Pinpoint the cell where the given text exists, returning its [X, Y] midpoint coordinate. 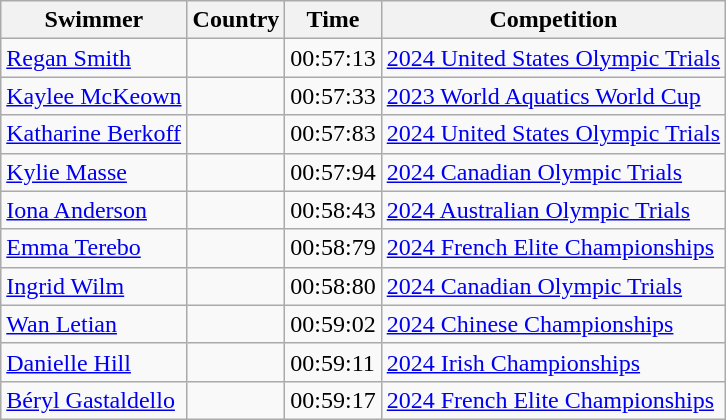
Béryl Gastaldello [94, 400]
Wan Letian [94, 324]
2023 World Aquatics World Cup [553, 96]
00:57:33 [333, 96]
00:58:80 [333, 286]
00:58:79 [333, 248]
00:57:13 [333, 58]
00:59:02 [333, 324]
Swimmer [94, 20]
Time [333, 20]
00:57:94 [333, 172]
Country [236, 20]
00:59:17 [333, 400]
Regan Smith [94, 58]
00:58:43 [333, 210]
00:59:11 [333, 362]
Katharine Berkoff [94, 134]
2024 Chinese Championships [553, 324]
Danielle Hill [94, 362]
Competition [553, 20]
Kaylee McKeown [94, 96]
00:57:83 [333, 134]
Emma Terebo [94, 248]
Iona Anderson [94, 210]
Kylie Masse [94, 172]
2024 Irish Championships [553, 362]
2024 Australian Olympic Trials [553, 210]
Ingrid Wilm [94, 286]
